Search for the cell housing the specified text and yield its (x, y) center coordinate. 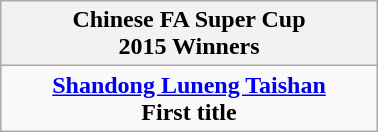
Shandong Luneng TaishanFirst title (189, 98)
Chinese FA Super Cup2015 Winners (189, 34)
